Return (x, y) of the center of cell containing provided text 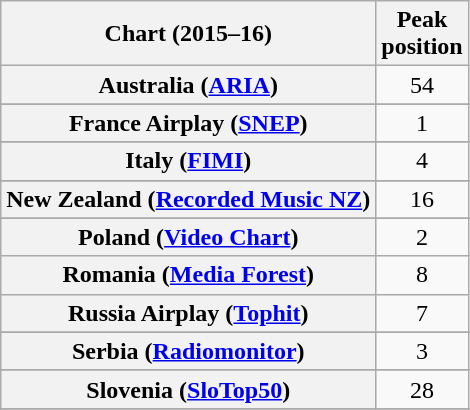
Romania (Media Forest) (188, 275)
4 (422, 161)
France Airplay (SNEP) (188, 123)
Poland (Video Chart) (188, 237)
Italy (FIMI) (188, 161)
7 (422, 313)
28 (422, 389)
8 (422, 275)
Australia (ARIA) (188, 85)
16 (422, 199)
Chart (2015–16) (188, 34)
Serbia (Radiomonitor) (188, 351)
New Zealand (Recorded Music NZ) (188, 199)
Slovenia (SloTop50) (188, 389)
3 (422, 351)
2 (422, 237)
1 (422, 123)
54 (422, 85)
Peakposition (422, 34)
Russia Airplay (Tophit) (188, 313)
